Output the [X, Y] coordinate of the center of the cell containing the given text.  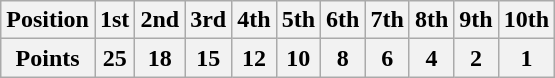
18 [160, 58]
4th [254, 20]
8th [431, 20]
10th [526, 20]
12 [254, 58]
15 [208, 58]
8 [343, 58]
10 [298, 58]
1 [526, 58]
7th [387, 20]
6 [387, 58]
3rd [208, 20]
2nd [160, 20]
5th [298, 20]
Position [48, 20]
Points [48, 58]
9th [476, 20]
6th [343, 20]
1st [114, 20]
2 [476, 58]
4 [431, 58]
25 [114, 58]
